Return (x, y) of the center of cell containing provided text 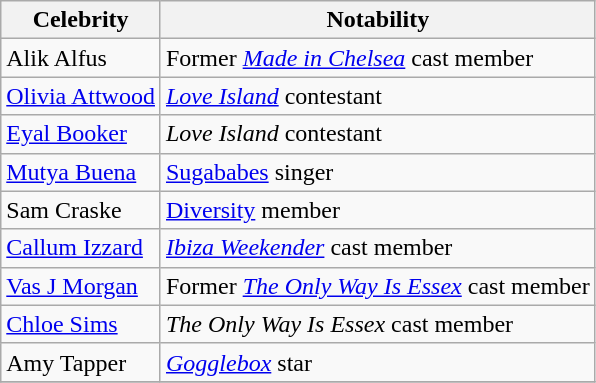
Chloe Sims (81, 324)
Sugababes singer (378, 172)
Amy Tapper (81, 362)
Celebrity (81, 20)
Callum Izzard (81, 248)
Diversity member (378, 210)
Gogglebox star (378, 362)
Former Made in Chelsea cast member (378, 58)
Alik Alfus (81, 58)
Notability (378, 20)
Eyal Booker (81, 134)
Vas J Morgan (81, 286)
The Only Way Is Essex cast member (378, 324)
Mutya Buena (81, 172)
Sam Craske (81, 210)
Former The Only Way Is Essex cast member (378, 286)
Ibiza Weekender cast member (378, 248)
Olivia Attwood (81, 96)
